Provide the (x, y) coordinate of the cell's center where the given text is located.  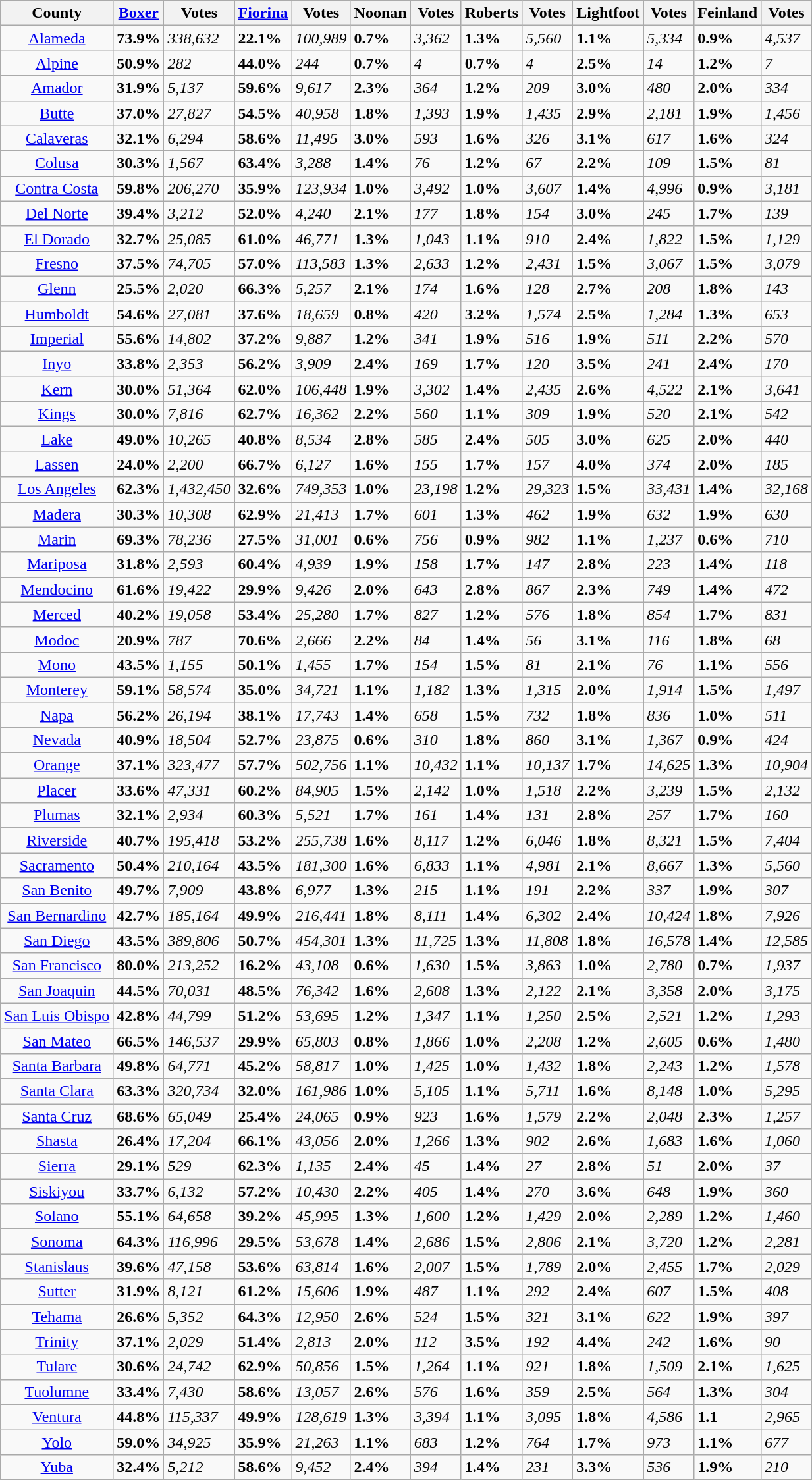
155 (436, 464)
Santa Cruz (57, 1116)
24,065 (321, 1116)
27.5% (263, 539)
4,537 (786, 38)
158 (436, 564)
53,678 (321, 1242)
Nevada (57, 740)
38.1% (263, 715)
341 (436, 339)
292 (548, 1292)
2,934 (199, 815)
15,606 (321, 1292)
51,364 (199, 389)
43,056 (321, 1141)
5,334 (669, 38)
2,142 (436, 790)
648 (669, 1192)
6,127 (321, 464)
24.0% (138, 464)
4,586 (669, 1417)
Sonoma (57, 1242)
Fresno (57, 263)
146,537 (199, 1041)
52.0% (263, 213)
55.1% (138, 1217)
337 (669, 891)
902 (548, 1141)
46,771 (321, 238)
Humboldt (57, 314)
Tehama (57, 1317)
34,925 (199, 1442)
3,067 (669, 263)
Lightfoot (609, 13)
32.4% (138, 1467)
208 (669, 288)
3,181 (786, 188)
San Diego (57, 941)
Alameda (57, 38)
8,534 (321, 439)
50.9% (138, 63)
113,583 (321, 263)
65,049 (199, 1116)
66.7% (263, 464)
62.0% (263, 389)
Butte (57, 113)
23,198 (436, 489)
185 (786, 464)
270 (548, 1192)
732 (548, 715)
66.5% (138, 1041)
45,995 (321, 1217)
323,477 (199, 765)
3,863 (548, 966)
39.2% (263, 1217)
360 (786, 1192)
2,633 (436, 263)
53.2% (263, 840)
123,934 (321, 188)
1,578 (786, 1066)
923 (436, 1116)
Los Angeles (57, 489)
210 (786, 1467)
128 (548, 288)
59.1% (138, 690)
160 (786, 815)
12,585 (786, 941)
2,686 (436, 1242)
37.0% (138, 113)
1,432,450 (199, 489)
2,281 (786, 1242)
25.5% (138, 288)
47,331 (199, 790)
749,353 (321, 489)
42.8% (138, 1016)
1,284 (669, 314)
26.6% (138, 1317)
8,148 (669, 1091)
1,135 (321, 1166)
27,081 (199, 314)
7,430 (199, 1392)
10,432 (436, 765)
8,667 (669, 865)
30.6% (138, 1367)
78,236 (199, 539)
617 (669, 138)
9,887 (321, 339)
982 (548, 539)
653 (786, 314)
827 (436, 615)
11,725 (436, 941)
245 (669, 213)
San Joaquin (57, 991)
643 (436, 589)
1,347 (436, 1016)
40.7% (138, 840)
524 (436, 1317)
4.0% (609, 464)
Glenn (57, 288)
3.3% (609, 1467)
115,337 (199, 1417)
57.7% (263, 765)
324 (786, 138)
25.4% (263, 1116)
1,266 (436, 1141)
1,264 (436, 1367)
63,814 (321, 1267)
536 (669, 1467)
242 (669, 1342)
3,079 (786, 263)
764 (548, 1442)
2,132 (786, 790)
7,816 (199, 414)
Sutter (57, 1292)
47,158 (199, 1267)
556 (786, 665)
3,607 (548, 188)
11,808 (548, 941)
1,129 (786, 238)
131 (548, 815)
Colusa (57, 163)
49.8% (138, 1066)
1,293 (786, 1016)
1,625 (786, 1367)
Santa Barbara (57, 1066)
Santa Clara (57, 1091)
Placer (57, 790)
10,308 (199, 514)
5,352 (199, 1317)
80.0% (138, 966)
Tuolumne (57, 1392)
3,909 (321, 364)
215 (436, 891)
109 (669, 163)
52.7% (263, 740)
223 (669, 564)
57.2% (263, 1192)
106,448 (321, 389)
50.1% (263, 665)
206,270 (199, 188)
Yolo (57, 1442)
529 (199, 1166)
3,358 (669, 991)
585 (436, 439)
161,986 (321, 1091)
397 (786, 1317)
921 (548, 1367)
185,164 (199, 916)
Mendocino (57, 589)
677 (786, 1442)
1,600 (436, 1217)
147 (548, 564)
601 (436, 514)
4.4% (609, 1342)
216,441 (321, 916)
59.8% (138, 188)
787 (199, 640)
516 (548, 339)
26,194 (199, 715)
487 (436, 1292)
60.4% (263, 564)
33.8% (138, 364)
10,430 (321, 1192)
5,295 (786, 1091)
231 (548, 1467)
181,300 (321, 865)
54.6% (138, 314)
40,958 (321, 113)
37.6% (263, 314)
44.8% (138, 1417)
29.5% (263, 1242)
26.4% (138, 1141)
255,738 (321, 840)
116 (669, 640)
1,182 (436, 690)
Ventura (57, 1417)
Trinity (57, 1342)
310 (436, 740)
San Benito (57, 891)
209 (548, 88)
112 (436, 1342)
520 (669, 414)
3,302 (436, 389)
321 (548, 1317)
454,301 (321, 941)
33.7% (138, 1192)
502,756 (321, 765)
1,257 (786, 1116)
2,243 (669, 1066)
334 (786, 88)
854 (669, 615)
Modoc (57, 640)
374 (669, 464)
18,504 (199, 740)
Lake (57, 439)
66.3% (263, 288)
116,996 (199, 1242)
16,578 (669, 941)
Yuba (57, 1467)
10,265 (199, 439)
16.2% (263, 966)
Solano (57, 1217)
1,455 (321, 665)
21,413 (321, 514)
3,641 (786, 389)
7,909 (199, 891)
2,122 (548, 991)
64,771 (199, 1066)
Kern (57, 389)
Fiorina (263, 13)
Sacramento (57, 865)
2,965 (786, 1417)
37.5% (138, 263)
68 (786, 640)
El Dorado (57, 238)
607 (669, 1292)
505 (548, 439)
2,806 (548, 1242)
630 (786, 514)
1,250 (548, 1016)
66.1% (263, 1141)
73.9% (138, 38)
Monterey (57, 690)
6,302 (548, 916)
Mono (57, 665)
44.5% (138, 991)
7,404 (786, 840)
3,288 (321, 163)
195,418 (199, 840)
Imperial (57, 339)
326 (548, 138)
50.7% (263, 941)
61.0% (263, 238)
22.1% (263, 38)
45.2% (263, 1066)
244 (321, 63)
118 (786, 564)
210,164 (199, 865)
19,058 (199, 615)
3,095 (548, 1417)
1,429 (548, 1217)
Alpine (57, 63)
12,950 (321, 1317)
8,121 (199, 1292)
8,111 (436, 916)
84 (436, 640)
394 (436, 1467)
338,632 (199, 38)
9,617 (321, 88)
1,914 (669, 690)
2,435 (548, 389)
Tulare (57, 1367)
5,521 (321, 815)
831 (786, 615)
69.3% (138, 539)
170 (786, 364)
25,280 (321, 615)
9,426 (321, 589)
San Mateo (57, 1041)
Calaveras (57, 138)
2,208 (548, 1041)
58,817 (321, 1066)
1,509 (669, 1367)
836 (669, 715)
1,630 (436, 966)
74,705 (199, 263)
San Francisco (57, 966)
2,605 (669, 1041)
3,394 (436, 1417)
32.7% (138, 238)
910 (548, 238)
364 (436, 88)
1,237 (669, 539)
405 (436, 1192)
43,108 (321, 966)
29,323 (548, 489)
Napa (57, 715)
6,977 (321, 891)
32,168 (786, 489)
143 (786, 288)
49.7% (138, 891)
408 (786, 1292)
33,431 (669, 489)
Plumas (57, 815)
1,567 (199, 163)
3.6% (609, 1192)
San Bernardino (57, 916)
1,367 (669, 740)
973 (669, 1442)
564 (669, 1392)
32.6% (263, 489)
58,574 (199, 690)
4,939 (321, 564)
2,521 (669, 1016)
76,342 (321, 991)
169 (436, 364)
1.1 (728, 1417)
177 (436, 213)
Feinland (728, 13)
Siskiyou (57, 1192)
1,155 (199, 665)
62.7% (263, 414)
359 (548, 1392)
10,424 (669, 916)
3,175 (786, 991)
1,480 (786, 1041)
2,048 (669, 1116)
128,619 (321, 1417)
307 (786, 891)
1,789 (548, 1267)
Riverside (57, 840)
24,742 (199, 1367)
632 (669, 514)
90 (786, 1342)
3,492 (436, 188)
11,495 (321, 138)
6,294 (199, 138)
1,456 (786, 113)
27,827 (199, 113)
65,803 (321, 1041)
Orange (57, 765)
53,695 (321, 1016)
304 (786, 1392)
Shasta (57, 1141)
53.6% (263, 1267)
Madera (57, 514)
27 (548, 1166)
3,362 (436, 38)
3,212 (199, 213)
68.6% (138, 1116)
9,452 (321, 1467)
20.9% (138, 640)
2,289 (669, 1217)
Boxer (138, 13)
1,574 (548, 314)
5,212 (199, 1467)
257 (669, 815)
2.7% (609, 288)
5,137 (199, 88)
16,362 (321, 414)
213,252 (199, 966)
1,393 (436, 113)
51.2% (263, 1016)
14 (669, 63)
480 (669, 88)
Marin (57, 539)
2,431 (548, 263)
4,981 (548, 865)
6,046 (548, 840)
593 (436, 138)
6,833 (436, 865)
192 (548, 1342)
54.5% (263, 113)
2.9% (609, 113)
570 (786, 339)
100,989 (321, 38)
683 (436, 1442)
Sierra (57, 1166)
61.2% (263, 1292)
2,181 (669, 113)
14,625 (669, 765)
1,043 (436, 238)
1,435 (548, 113)
1,579 (548, 1116)
34,721 (321, 690)
4,522 (669, 389)
40.8% (263, 439)
860 (548, 740)
1,937 (786, 966)
40.2% (138, 615)
658 (436, 715)
440 (786, 439)
472 (786, 589)
3.2% (491, 314)
1,866 (436, 1041)
4,996 (669, 188)
County (57, 13)
37 (786, 1166)
Merced (57, 615)
Stanislaus (57, 1267)
San Luis Obispo (57, 1016)
13,057 (321, 1392)
56 (548, 640)
55.6% (138, 339)
8,321 (669, 840)
Noonan (381, 13)
59.0% (138, 1442)
33.4% (138, 1392)
33.6% (138, 790)
749 (669, 589)
40.9% (138, 740)
1,683 (669, 1141)
29.1% (138, 1166)
10,904 (786, 765)
2,608 (436, 991)
39.4% (138, 213)
61.6% (138, 589)
191 (548, 891)
63.3% (138, 1091)
Kings (57, 414)
560 (436, 414)
51 (669, 1166)
70,031 (199, 991)
139 (786, 213)
14,802 (199, 339)
1,060 (786, 1141)
2,666 (321, 640)
1,460 (786, 1217)
309 (548, 414)
57.0% (263, 263)
5,105 (436, 1091)
18,659 (321, 314)
320,734 (199, 1091)
1,822 (669, 238)
63.4% (263, 163)
53.4% (263, 615)
7 (786, 63)
17,743 (321, 715)
625 (669, 439)
44,799 (199, 1016)
Del Norte (57, 213)
389,806 (199, 941)
48.5% (263, 991)
49.0% (138, 439)
10,137 (548, 765)
17,204 (199, 1141)
35.0% (263, 690)
157 (548, 464)
3,239 (669, 790)
2,593 (199, 564)
37.2% (263, 339)
2,455 (669, 1267)
59.6% (263, 88)
64,658 (199, 1217)
5,711 (548, 1091)
67 (548, 163)
Roberts (491, 13)
1,497 (786, 690)
43.8% (263, 891)
867 (548, 589)
2,813 (321, 1342)
60.3% (263, 815)
50,856 (321, 1367)
282 (199, 63)
32.0% (263, 1091)
3,720 (669, 1242)
241 (669, 364)
2,200 (199, 464)
1,315 (548, 690)
710 (786, 539)
2,020 (199, 288)
Inyo (57, 364)
120 (548, 364)
60.2% (263, 790)
622 (669, 1317)
8,117 (436, 840)
25,085 (199, 238)
2,007 (436, 1267)
756 (436, 539)
44.0% (263, 63)
42.7% (138, 916)
2,353 (199, 364)
1,432 (548, 1066)
174 (436, 288)
70.6% (263, 640)
31.8% (138, 564)
23,875 (321, 740)
161 (436, 815)
19,422 (199, 589)
51.4% (263, 1342)
1,425 (436, 1066)
424 (786, 740)
Amador (57, 88)
21,263 (321, 1442)
2,780 (669, 966)
Contra Costa (57, 188)
542 (786, 414)
7,926 (786, 916)
31,001 (321, 539)
Mariposa (57, 564)
Lassen (57, 464)
50.4% (138, 865)
462 (548, 514)
84,905 (321, 790)
420 (436, 314)
6,132 (199, 1192)
45 (436, 1166)
39.6% (138, 1267)
1,518 (548, 790)
5,257 (321, 288)
4,240 (321, 213)
